Extract the (x, y) coordinate from the center of the cell holding the provided text.  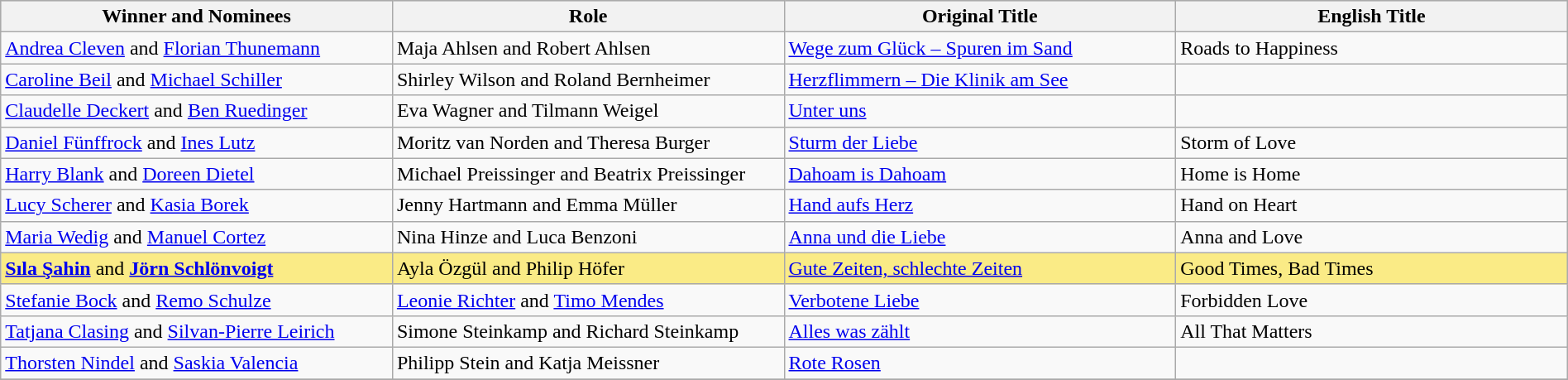
Anna and Love (1372, 237)
Original Title (980, 17)
Home is Home (1372, 174)
All That Matters (1372, 331)
Claudelle Deckert and Ben Ruedinger (197, 111)
Jenny Hartmann and Emma Müller (588, 205)
Philipp Stein and Katja Meissner (588, 363)
English Title (1372, 17)
Winner and Nominees (197, 17)
Simone Steinkamp and Richard Steinkamp (588, 331)
Leonie Richter and Timo Mendes (588, 300)
Storm of Love (1372, 142)
Harry Blank and Doreen Dietel (197, 174)
Michael Preissinger and Beatrix Preissinger (588, 174)
Maria Wedig and Manuel Cortez (197, 237)
Dahoam is Dahoam (980, 174)
Andrea Cleven and Florian Thunemann (197, 48)
Herzflimmern – Die Klinik am See (980, 79)
Hand on Heart (1372, 205)
Eva Wagner and Tilmann Weigel (588, 111)
Role (588, 17)
Roads to Happiness (1372, 48)
Hand aufs Herz (980, 205)
Maja Ahlsen and Robert Ahlsen (588, 48)
Alles was zählt (980, 331)
Daniel Fünffrock and Ines Lutz (197, 142)
Shirley Wilson and Roland Bernheimer (588, 79)
Tatjana Clasing and Silvan-Pierre Leirich (197, 331)
Sturm der Liebe (980, 142)
Sıla Şahin and Jörn Schlönvoigt (197, 268)
Anna und die Liebe (980, 237)
Unter uns (980, 111)
Verbotene Liebe (980, 300)
Forbidden Love (1372, 300)
Lucy Scherer and Kasia Borek (197, 205)
Moritz van Norden and Theresa Burger (588, 142)
Caroline Beil and Michael Schiller (197, 79)
Good Times, Bad Times (1372, 268)
Nina Hinze and Luca Benzoni (588, 237)
Stefanie Bock and Remo Schulze (197, 300)
Wege zum Glück – Spuren im Sand (980, 48)
Ayla Özgül and Philip Höfer (588, 268)
Rote Rosen (980, 363)
Thorsten Nindel and Saskia Valencia (197, 363)
Gute Zeiten, schlechte Zeiten (980, 268)
